From the cell containing the given text, extract its center point as [X, Y] coordinate. 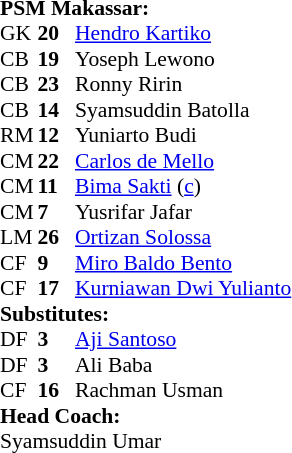
7 [57, 212]
Syamsuddin Batolla [183, 110]
22 [57, 161]
Ronny Ririn [183, 85]
GK [19, 33]
17 [57, 289]
12 [57, 135]
Aji Santoso [183, 339]
RM [19, 135]
9 [57, 263]
Rachman Usman [183, 391]
Substitutes: [146, 314]
Kurniawan Dwi Yulianto [183, 289]
Yuniarto Budi [183, 135]
16 [57, 391]
20 [57, 33]
Head Coach: [146, 416]
Yoseph Lewono [183, 59]
Bima Sakti (c) [183, 187]
11 [57, 187]
Miro Baldo Bento [183, 263]
Ali Baba [183, 365]
Ortizan Solossa [183, 237]
Hendro Kartiko [183, 33]
Carlos de Mello [183, 161]
26 [57, 237]
14 [57, 110]
Yusrifar Jafar [183, 212]
23 [57, 85]
LM [19, 237]
19 [57, 59]
